Return the (x, y) coordinate for the center point of the cell that contains the specified text.  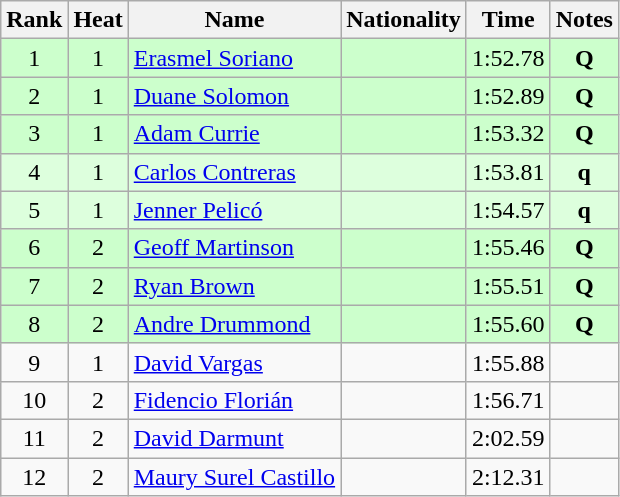
Jenner Pelicó (234, 210)
1:53.81 (508, 172)
11 (34, 438)
1:56.71 (508, 400)
1:52.89 (508, 96)
2:12.31 (508, 477)
1:55.46 (508, 248)
Notes (584, 20)
10 (34, 400)
1:54.57 (508, 210)
12 (34, 477)
Carlos Contreras (234, 172)
3 (34, 134)
Fidencio Florián (234, 400)
Duane Solomon (234, 96)
8 (34, 324)
Nationality (404, 20)
9 (34, 362)
6 (34, 248)
Adam Currie (234, 134)
David Darmunt (234, 438)
5 (34, 210)
Time (508, 20)
Name (234, 20)
7 (34, 286)
Maury Surel Castillo (234, 477)
Ryan Brown (234, 286)
1:55.51 (508, 286)
Andre Drummond (234, 324)
Rank (34, 20)
1:55.60 (508, 324)
Erasmel Soriano (234, 58)
1:55.88 (508, 362)
David Vargas (234, 362)
Heat (98, 20)
Geoff Martinson (234, 248)
1:52.78 (508, 58)
4 (34, 172)
1:53.32 (508, 134)
2:02.59 (508, 438)
